Output the (X, Y) coordinate of the center of the cell containing the given text.  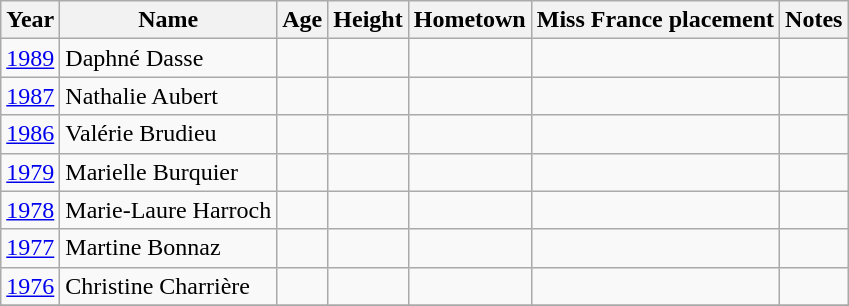
1987 (30, 96)
Christine Charrière (168, 286)
Name (168, 20)
Daphné Dasse (168, 58)
1986 (30, 134)
Martine Bonnaz (168, 248)
1989 (30, 58)
Miss France placement (655, 20)
1979 (30, 172)
Marielle Burquier (168, 172)
1977 (30, 248)
Hometown (470, 20)
Height (368, 20)
1978 (30, 210)
Marie-Laure Harroch (168, 210)
1976 (30, 286)
Notes (814, 20)
Age (302, 20)
Valérie Brudieu (168, 134)
Nathalie Aubert (168, 96)
Year (30, 20)
